Return [x, y] of the center of cell containing provided text 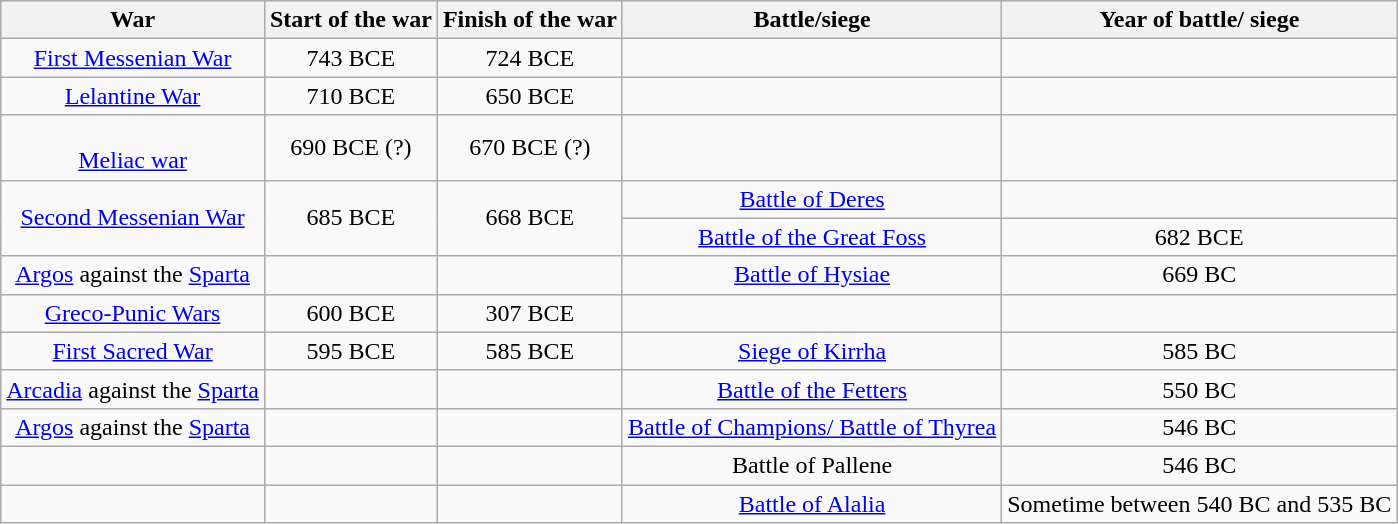
585 BCE [530, 351]
Second Messenian War [133, 218]
Finish of the war [530, 20]
Lelantine War [133, 96]
Battle of Deres [812, 199]
682 BCE [1200, 237]
585 BC [1200, 351]
550 BC [1200, 389]
595 BCE [350, 351]
Battle of Hysiae [812, 275]
600 BCE [350, 313]
Start of the war [350, 20]
First Messenian War [133, 58]
669 BC [1200, 275]
710 BCE [350, 96]
650 BCE [530, 96]
First Sacred War [133, 351]
685 BCE [350, 218]
Meliac war [133, 148]
War [133, 20]
Battle of the Great Foss [812, 237]
690 BCE (?) [350, 148]
Battle of Alalia [812, 503]
724 BCE [530, 58]
Battle of the Fetters [812, 389]
Battle/siege [812, 20]
Battle of Pallene [812, 465]
Sometime between 540 BC and 535 BC [1200, 503]
Year of battle/ siege [1200, 20]
743 BCE [350, 58]
307 BCE [530, 313]
Battle of Champions/ Battle of Thyrea [812, 427]
Arcadia against the Sparta [133, 389]
Siege of Kirrha [812, 351]
668 BCE [530, 218]
Greco-Punic Wars [133, 313]
670 BCE (?) [530, 148]
